Return the [X, Y] coordinate for the center point of the cell that contains the specified text.  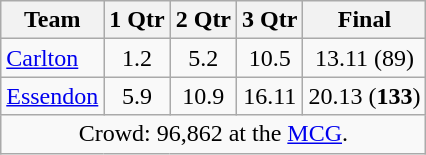
5.2 [203, 58]
10.5 [270, 58]
3 Qtr [270, 20]
16.11 [270, 96]
13.11 (89) [364, 58]
Final [364, 20]
2 Qtr [203, 20]
5.9 [137, 96]
20.13 (133) [364, 96]
Crowd: 96,862 at the MCG. [214, 134]
Carlton [52, 58]
1 Qtr [137, 20]
1.2 [137, 58]
Essendon [52, 96]
Team [52, 20]
10.9 [203, 96]
